Detect which cell encompasses the target text, then output its (x, y) center coordinate. 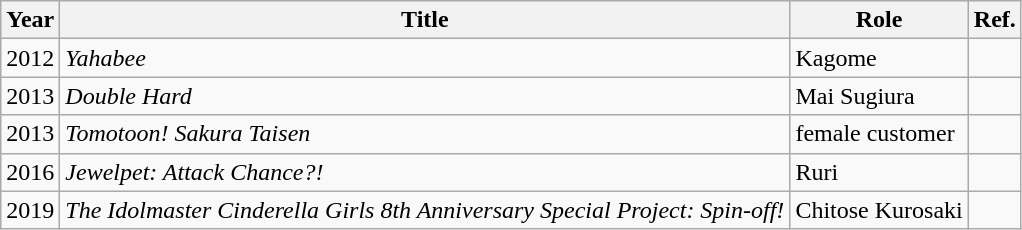
Role (879, 20)
Jewelpet: Attack Chance?! (425, 172)
Title (425, 20)
2019 (30, 210)
Kagome (879, 58)
female customer (879, 134)
The Idolmaster Cinderella Girls 8th Anniversary Special Project: Spin-off! (425, 210)
Ref. (994, 20)
2016 (30, 172)
Mai Sugiura (879, 96)
Double Hard (425, 96)
2012 (30, 58)
Year (30, 20)
Yahabee (425, 58)
Chitose Kurosaki (879, 210)
Tomotoon! Sakura Taisen (425, 134)
Ruri (879, 172)
